For the text-containing cell, return its midpoint in (x, y) coordinate format. 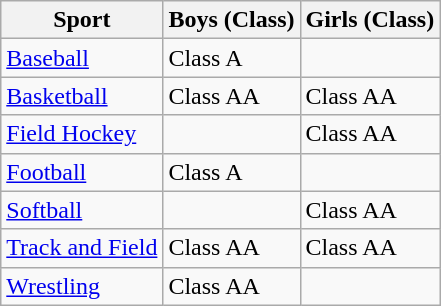
Sport (82, 20)
Softball (82, 210)
Football (82, 172)
Field Hockey (82, 134)
Baseball (82, 58)
Wrestling (82, 286)
Girls (Class) (370, 20)
Track and Field (82, 248)
Basketball (82, 96)
Boys (Class) (232, 20)
